Extract the [X, Y] coordinate from the center of the cell holding the provided text.  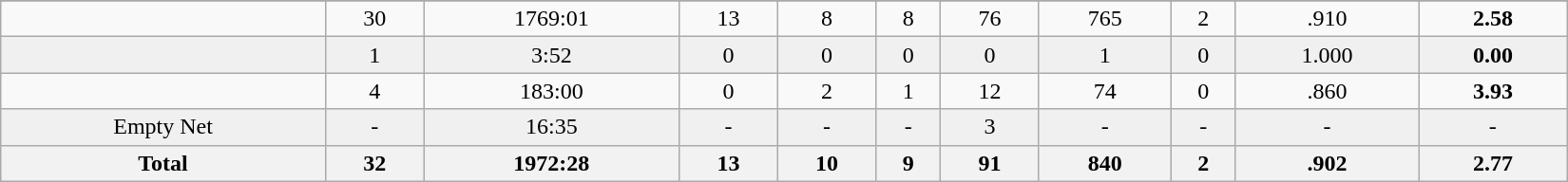
74 [1104, 91]
2.77 [1492, 163]
1972:28 [551, 163]
1.000 [1327, 55]
183:00 [551, 91]
2.58 [1492, 19]
3 [990, 127]
Empty Net [163, 127]
.910 [1327, 19]
32 [374, 163]
Total [163, 163]
765 [1104, 19]
76 [990, 19]
3.93 [1492, 91]
16:35 [551, 127]
0.00 [1492, 55]
12 [990, 91]
4 [374, 91]
1769:01 [551, 19]
30 [374, 19]
840 [1104, 163]
91 [990, 163]
.860 [1327, 91]
.902 [1327, 163]
3:52 [551, 55]
10 [827, 163]
9 [908, 163]
